Capture the cell that displays the provided text and extract its (X, Y) central coordinate. 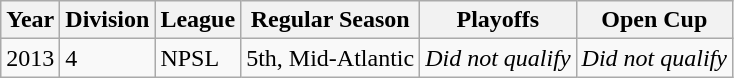
2013 (30, 58)
Open Cup (654, 20)
League (198, 20)
NPSL (198, 58)
Division (108, 20)
Year (30, 20)
Regular Season (330, 20)
4 (108, 58)
5th, Mid-Atlantic (330, 58)
Playoffs (498, 20)
